Search for the cell housing the specified text and yield its (x, y) center coordinate. 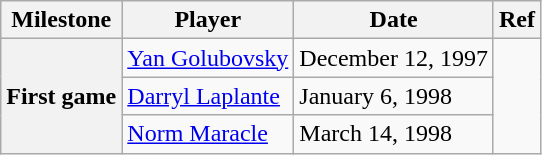
Ref (516, 20)
December 12, 1997 (394, 58)
Date (394, 20)
Player (208, 20)
March 14, 1998 (394, 134)
Darryl Laplante (208, 96)
Norm Maracle (208, 134)
First game (62, 96)
January 6, 1998 (394, 96)
Milestone (62, 20)
Yan Golubovsky (208, 58)
